Locate the cell with the specified text and output its (X, Y) center coordinate. 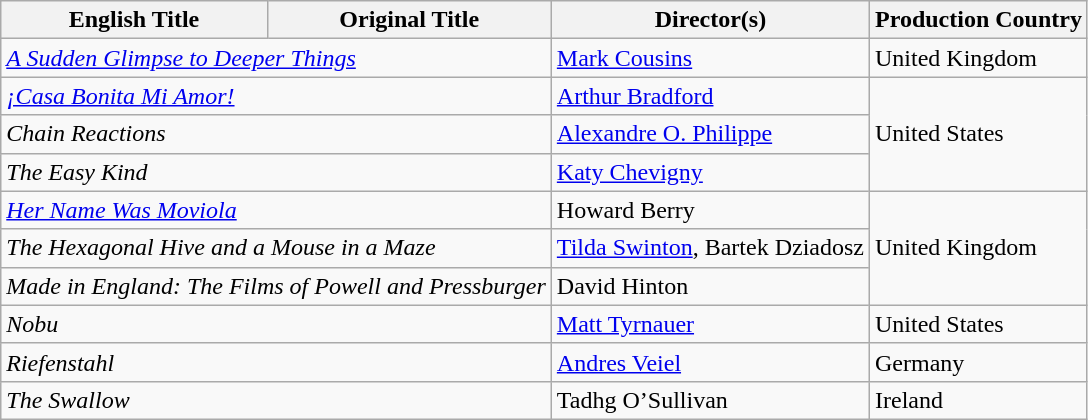
Riefenstahl (276, 362)
Andres Veiel (710, 362)
A Sudden Glimpse to Deeper Things (276, 58)
Nobu (276, 324)
Matt Tyrnauer (710, 324)
Alexandre O. Philippe (710, 134)
David Hinton (710, 286)
¡Casa Bonita Mi Amor! (276, 96)
Production Country (978, 20)
Director(s) (710, 20)
The Easy Kind (276, 172)
Chain Reactions (276, 134)
Mark Cousins (710, 58)
Katy Chevigny (710, 172)
Her Name Was Moviola (276, 210)
Made in England: The Films of Powell and Pressburger (276, 286)
Original Title (409, 20)
Germany (978, 362)
Howard Berry (710, 210)
Tadhg O’Sullivan (710, 400)
The Swallow (276, 400)
Arthur Bradford (710, 96)
Tilda Swinton, Bartek Dziadosz (710, 248)
Ireland (978, 400)
English Title (134, 20)
The Hexagonal Hive and a Mouse in a Maze (276, 248)
